Determine the (x, y) coordinate at the center of the cell enclosing the given text.  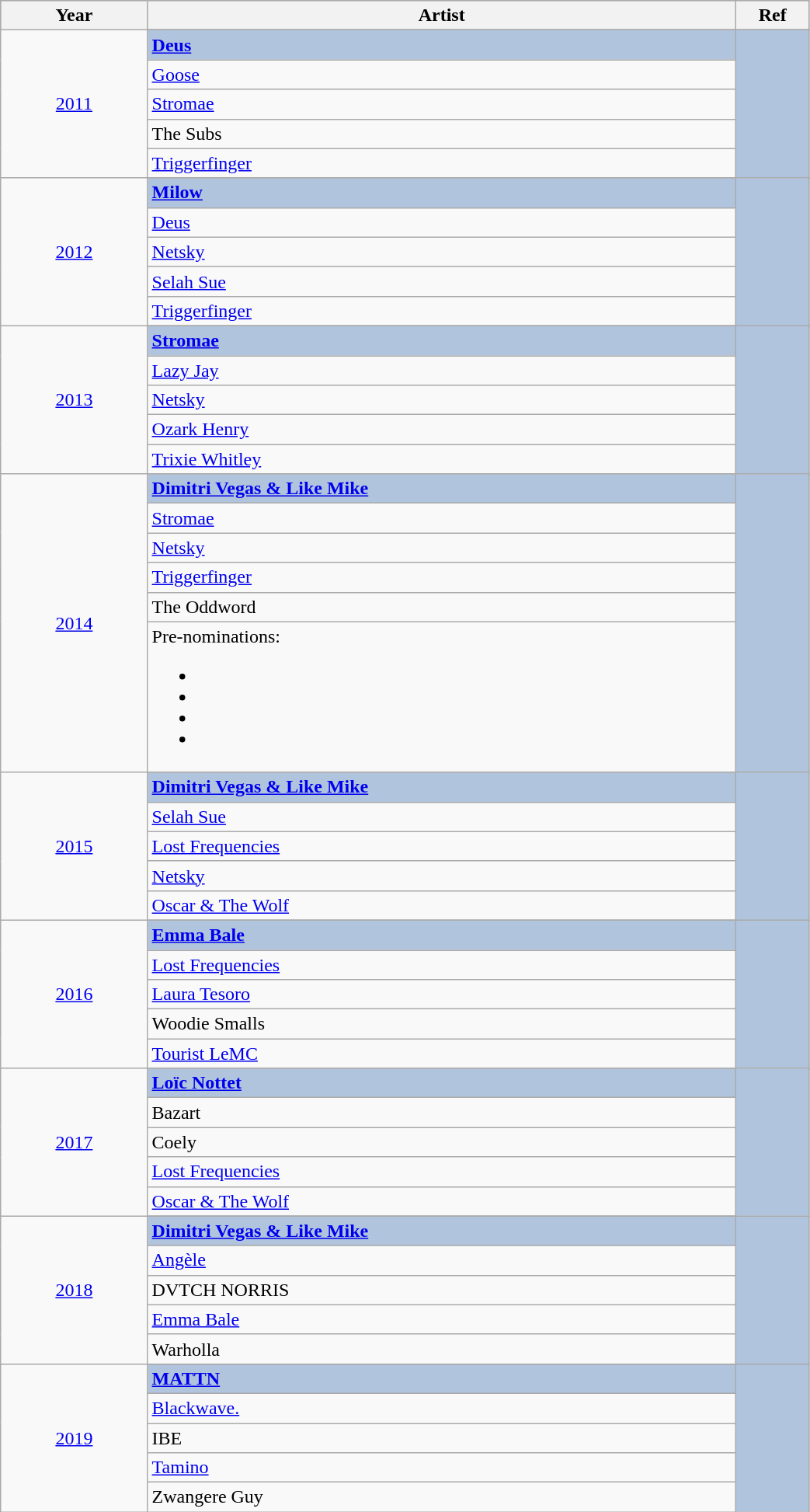
Artist (441, 16)
2012 (75, 252)
Blackwave. (441, 1408)
2015 (75, 846)
Angèle (441, 1260)
2018 (75, 1290)
Tamino (441, 1468)
Warholla (441, 1349)
2011 (75, 104)
Laura Tesoro (441, 995)
The Subs (441, 134)
Goose (441, 75)
IBE (441, 1438)
Bazart (441, 1113)
Pre-nominations: (441, 697)
Coely (441, 1142)
MATTN (441, 1378)
Woodie Smalls (441, 1024)
Ref (772, 16)
DVTCH NORRIS (441, 1290)
Loïc Nottet (441, 1083)
2016 (75, 994)
Ozark Henry (441, 430)
Tourist LeMC (441, 1054)
Year (75, 16)
The Oddword (441, 607)
2017 (75, 1142)
Trixie Whitley (441, 459)
Zwangere Guy (441, 1497)
2014 (75, 623)
2013 (75, 399)
2019 (75, 1437)
Lazy Jay (441, 371)
Milow (441, 193)
